Search for the cell housing the specified text and yield its [x, y] center coordinate. 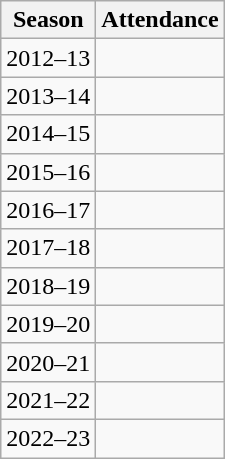
2015–16 [48, 172]
2019–20 [48, 324]
2012–13 [48, 58]
2017–18 [48, 248]
2014–15 [48, 134]
2021–22 [48, 400]
2013–14 [48, 96]
2016–17 [48, 210]
2020–21 [48, 362]
2022–23 [48, 438]
Season [48, 20]
Attendance [160, 20]
2018–19 [48, 286]
